Find where the given text appears and provide that cell's center as (X, Y) coordinate. 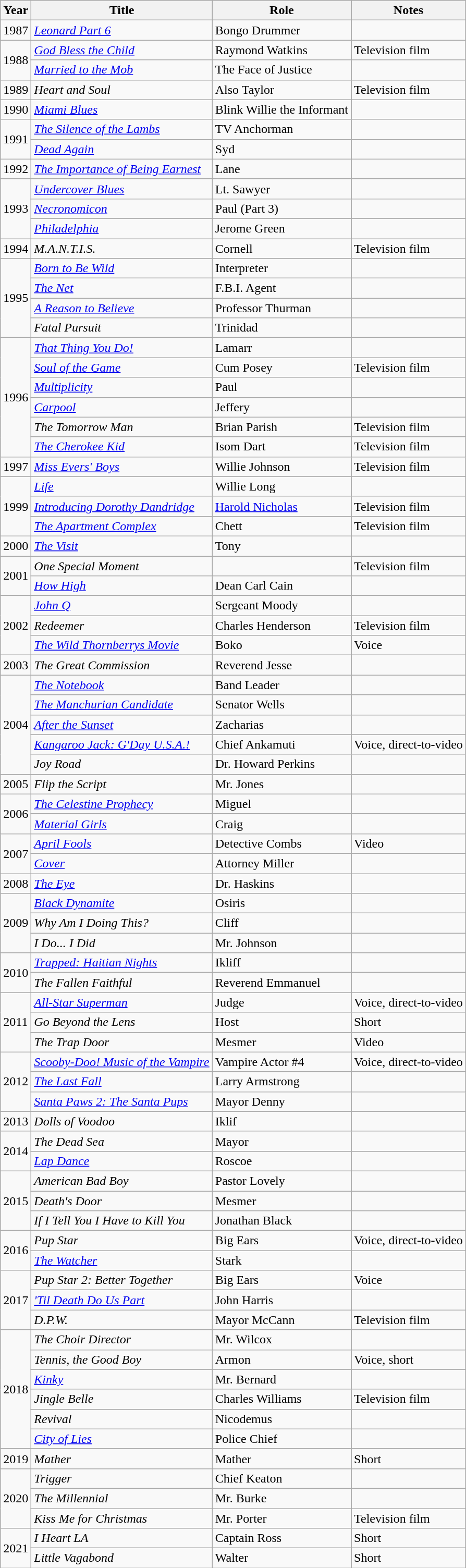
Dr. Howard Perkins (281, 764)
The Fallen Faithful (122, 983)
2014 (16, 1151)
Paul (Part 3) (281, 209)
1993 (16, 209)
Armon (281, 1359)
Captain Ross (281, 1538)
Jingle Belle (122, 1399)
John Q (122, 606)
The Watcher (122, 1260)
How High (122, 586)
If I Tell You I Have to Kill You (122, 1221)
All-Star Superman (122, 1002)
Iklif (281, 1121)
Blink Willie the Informant (281, 109)
Mr. Porter (281, 1518)
John Harris (281, 1300)
D.P.W. (122, 1320)
Cornell (281, 249)
1994 (16, 249)
Police Chief (281, 1439)
1988 (16, 60)
The Net (122, 288)
The Celestine Prophecy (122, 804)
Pup Star (122, 1241)
2008 (16, 884)
The Manchurian Candidate (122, 705)
The Wild Thornberrys Movie (122, 645)
Notes (409, 10)
Soul of the Game (122, 367)
1992 (16, 169)
2021 (16, 1548)
Band Leader (281, 685)
Lane (281, 169)
Redeemer (122, 626)
Fatal Pursuit (122, 328)
Dolls of Voodoo (122, 1121)
The Apartment Complex (122, 526)
Lt. Sawyer (281, 189)
The Last Fall (122, 1082)
Chief Keaton (281, 1478)
Married to the Mob (122, 70)
Death's Door (122, 1200)
Brian Parish (281, 427)
Leonard Part 6 (122, 30)
2020 (16, 1498)
Philadelphia (122, 228)
Kangaroo Jack: G'Day U.S.A.! (122, 744)
The Silence of the Lambs (122, 129)
Boko (281, 645)
The Dead Sea (122, 1141)
Little Vagabond (122, 1558)
Tennis, the Good Boy (122, 1359)
Title (122, 10)
1987 (16, 30)
2013 (16, 1121)
Nicodemus (281, 1419)
Roscoe (281, 1161)
Mr. Bernard (281, 1379)
Ikliff (281, 963)
American Bad Boy (122, 1181)
2018 (16, 1389)
City of Lies (122, 1439)
Judge (281, 1002)
Cover (122, 863)
2010 (16, 973)
Vampire Actor #4 (281, 1062)
Interpreter (281, 268)
'Til Death Do Us Part (122, 1300)
2012 (16, 1082)
1991 (16, 139)
The Cherokee Kid (122, 447)
1990 (16, 109)
The Notebook (122, 685)
One Special Moment (122, 566)
Mr. Wilcox (281, 1340)
1996 (16, 397)
Introducing Dorothy Dandridge (122, 506)
Carpool (122, 407)
1995 (16, 298)
Miami Blues (122, 109)
Scooby-Doo! Music of the Vampire (122, 1062)
2019 (16, 1459)
Year (16, 10)
Jeffery (281, 407)
Undercover Blues (122, 189)
Mr. Jones (281, 784)
Joy Road (122, 764)
I Do... I Did (122, 943)
Trinidad (281, 328)
Kinky (122, 1379)
Mr. Johnson (281, 943)
Dr. Haskins (281, 884)
2011 (16, 1022)
That Thing You Do! (122, 348)
Role (281, 10)
2016 (16, 1251)
Craig (281, 824)
God Bless the Child (122, 50)
F.B.I. Agent (281, 288)
After the Sunset (122, 725)
Trapped: Haitian Nights (122, 963)
Stark (281, 1260)
Bongo Drummer (281, 30)
Zacharias (281, 725)
Attorney Miller (281, 863)
Pup Star 2: Better Together (122, 1280)
Necronomicon (122, 209)
The Great Commission (122, 665)
2005 (16, 784)
Tony (281, 546)
Multiplicity (122, 387)
2015 (16, 1200)
2002 (16, 626)
2007 (16, 853)
Life (122, 486)
Chief Ankamuti (281, 744)
The Choir Director (122, 1340)
The Visit (122, 546)
I Heart LA (122, 1538)
2004 (16, 725)
Lamarr (281, 348)
Jonathan Black (281, 1221)
Why Am I Doing This? (122, 923)
Cliff (281, 923)
Revival (122, 1419)
Flip the Script (122, 784)
Charles Henderson (281, 626)
Reverend Emmanuel (281, 983)
Kiss Me for Christmas (122, 1518)
Isom Dart (281, 447)
Also Taylor (281, 90)
Mr. Burke (281, 1498)
2006 (16, 814)
Reverend Jesse (281, 665)
Mayor Denny (281, 1101)
The Face of Justice (281, 70)
Osiris (281, 903)
Syd (281, 149)
Cum Posey (281, 367)
2017 (16, 1300)
Voice, short (409, 1359)
Mayor McCann (281, 1320)
The Trap Door (122, 1042)
Jerome Green (281, 228)
Born to Be Wild (122, 268)
Heart and Soul (122, 90)
Willie Johnson (281, 467)
The Importance of Being Earnest (122, 169)
Miss Evers' Boys (122, 467)
Host (281, 1022)
Miguel (281, 804)
Dean Carl Cain (281, 586)
2003 (16, 665)
1989 (16, 90)
Professor Thurman (281, 308)
Harold Nicholas (281, 506)
Mayor (281, 1141)
Senator Wells (281, 705)
Larry Armstrong (281, 1082)
Willie Long (281, 486)
Paul (281, 387)
Sergeant Moody (281, 606)
Dead Again (122, 149)
Material Girls (122, 824)
A Reason to Believe (122, 308)
Trigger (122, 1478)
The Millennial (122, 1498)
Lap Dance (122, 1161)
TV Anchorman (281, 129)
Chett (281, 526)
2009 (16, 923)
2000 (16, 546)
1997 (16, 467)
The Eye (122, 884)
Santa Paws 2: The Santa Pups (122, 1101)
Walter (281, 1558)
Pastor Lovely (281, 1181)
Charles Williams (281, 1399)
Black Dynamite (122, 903)
1999 (16, 506)
April Fools (122, 843)
2001 (16, 575)
Detective Combs (281, 843)
Raymond Watkins (281, 50)
Go Beyond the Lens (122, 1022)
The Tomorrow Man (122, 427)
M.A.N.T.I.S. (122, 249)
